For the text-containing cell, return its midpoint in [x, y] coordinate format. 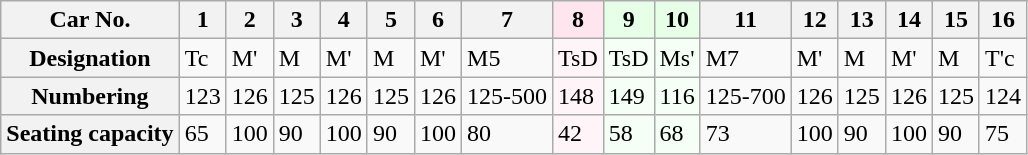
10 [677, 20]
Tc [202, 58]
Car No. [90, 20]
2 [250, 20]
4 [344, 20]
13 [862, 20]
58 [628, 134]
123 [202, 96]
7 [508, 20]
125-500 [508, 96]
6 [438, 20]
73 [746, 134]
14 [908, 20]
M7 [746, 58]
125-700 [746, 96]
15 [956, 20]
11 [746, 20]
T'c [1002, 58]
16 [1002, 20]
68 [677, 134]
80 [508, 134]
Numbering [90, 96]
148 [578, 96]
65 [202, 134]
75 [1002, 134]
124 [1002, 96]
M5 [508, 58]
12 [814, 20]
42 [578, 134]
8 [578, 20]
Ms' [677, 58]
1 [202, 20]
3 [296, 20]
Designation [90, 58]
149 [628, 96]
Seating capacity [90, 134]
5 [390, 20]
116 [677, 96]
9 [628, 20]
